Extract the (X, Y) coordinate from the center of the cell holding the provided text.  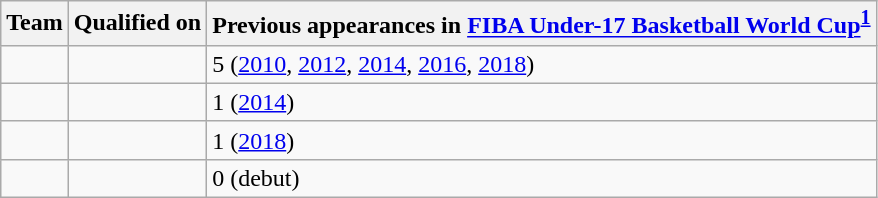
0 (debut) (542, 178)
Previous appearances in FIBA Under-17 Basketball World Cup1 (542, 24)
Qualified on (137, 24)
1 (2018) (542, 140)
1 (2014) (542, 102)
Team (35, 24)
5 (2010, 2012, 2014, 2016, 2018) (542, 64)
